Output the (x, y) coordinate of the center of the cell containing the given text.  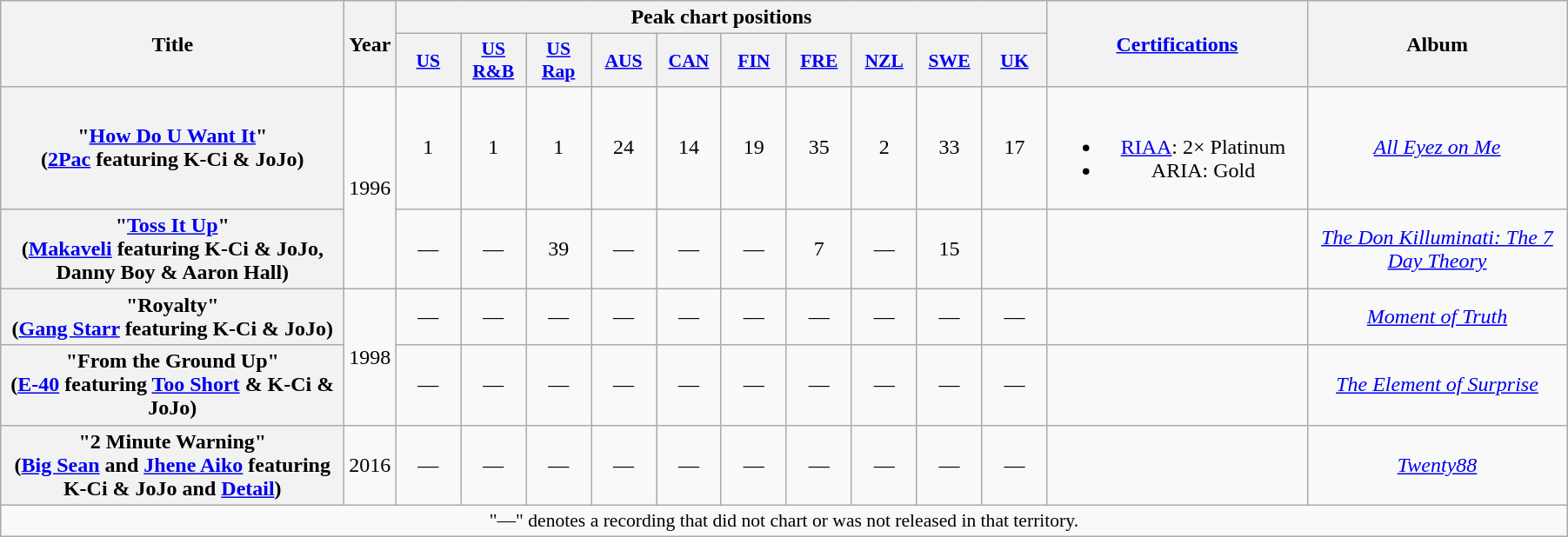
All Eyez on Me (1437, 148)
Peak chart positions (722, 17)
NZL (884, 61)
35 (819, 148)
Album (1437, 43)
1996 (370, 188)
RIAA: 2× PlatinumARIA: Gold (1178, 148)
The Don Killuminati: The 7 Day Theory (1437, 249)
The Element of Surprise (1437, 385)
15 (950, 249)
UK (1014, 61)
US Rap (558, 61)
Twenty88 (1437, 465)
FIN (753, 61)
FRE (819, 61)
2016 (370, 465)
SWE (950, 61)
"How Do U Want It"(2Pac featuring K-Ci & JoJo) (172, 148)
"2 Minute Warning"(Big Sean and Jhene Aiko featuring K-Ci & JoJo and Detail) (172, 465)
39 (558, 249)
17 (1014, 148)
2 (884, 148)
Title (172, 43)
Moment of Truth (1437, 316)
US R&B (494, 61)
1998 (370, 356)
"—" denotes a recording that did not chart or was not released in that territory. (784, 520)
"Toss It Up"(Makaveli featuring K-Ci & JoJo, Danny Boy & Aaron Hall) (172, 249)
24 (624, 148)
Year (370, 43)
7 (819, 249)
"From the Ground Up"(E-40 featuring Too Short & K-Ci & JoJo) (172, 385)
"Royalty"(Gang Starr featuring K-Ci & JoJo) (172, 316)
US (428, 61)
CAN (689, 61)
AUS (624, 61)
33 (950, 148)
19 (753, 148)
14 (689, 148)
Certifications (1178, 43)
